Provide the [x, y] coordinate of the cell's center where the given text is located.  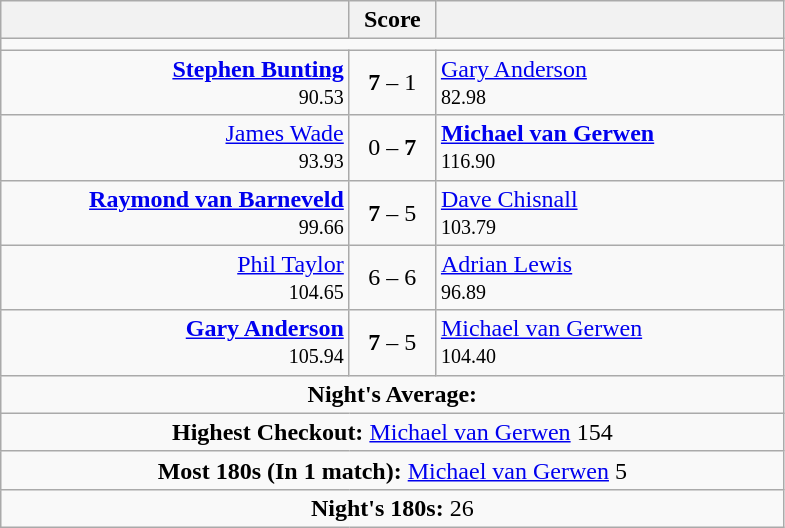
Michael van Gerwen 104.40 [610, 342]
Most 180s (In 1 match): Michael van Gerwen 5 [392, 470]
Stephen Bunting 90.53 [176, 82]
Adrian Lewis 96.89 [610, 278]
James Wade 93.93 [176, 148]
Score [392, 20]
6 – 6 [392, 278]
Highest Checkout: Michael van Gerwen 154 [392, 432]
Michael van Gerwen 116.90 [610, 148]
Night's Average: [392, 394]
Phil Taylor 104.65 [176, 278]
7 – 1 [392, 82]
Raymond van Barneveld 99.66 [176, 212]
Dave Chisnall 103.79 [610, 212]
0 – 7 [392, 148]
Gary Anderson 105.94 [176, 342]
Night's 180s: 26 [392, 508]
Gary Anderson 82.98 [610, 82]
